Return the [X, Y] coordinate for the center point of the cell that contains the specified text.  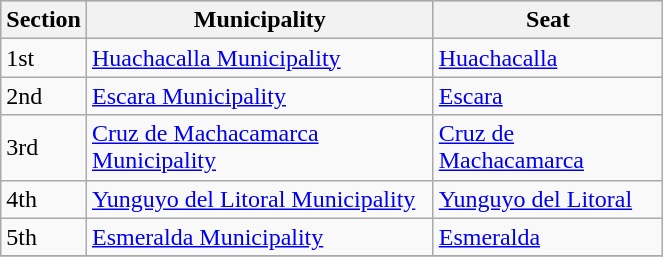
Cruz de Machacamarca Municipality [260, 148]
Municipality [260, 20]
4th [44, 199]
Huachacalla Municipality [260, 58]
Section [44, 20]
Escara Municipality [260, 96]
3rd [44, 148]
2nd [44, 96]
Yunguyo del Litoral Municipality [260, 199]
1st [44, 58]
Seat [548, 20]
5th [44, 237]
Huachacalla [548, 58]
Yunguyo del Litoral [548, 199]
Esmeralda [548, 237]
Cruz de Machacamarca [548, 148]
Esmeralda Municipality [260, 237]
Escara [548, 96]
